Provide the (x, y) coordinate of the cell's center where the given text is located.  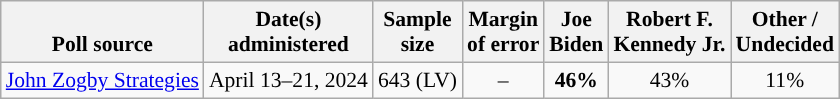
Samplesize (418, 32)
643 (LV) (418, 80)
John Zogby Strategies (102, 80)
43% (669, 80)
Poll source (102, 32)
April 13–21, 2024 (288, 80)
– (503, 80)
46% (576, 80)
11% (784, 80)
Robert F.Kennedy Jr. (669, 32)
Date(s)administered (288, 32)
Other /Undecided (784, 32)
JoeBiden (576, 32)
Marginof error (503, 32)
